Identify which cell holds the provided text, then report its [X, Y] central coordinate. 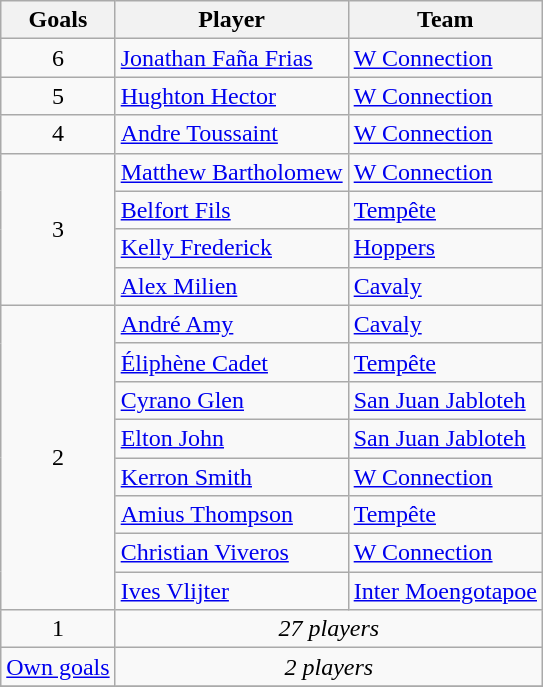
Hughton Hector [232, 96]
Elton John [232, 438]
4 [58, 134]
Matthew Bartholomew [232, 172]
Team [445, 20]
Alex Milien [232, 286]
2 [58, 457]
Cyrano Glen [232, 400]
Amius Thompson [232, 515]
5 [58, 96]
Jonathan Faña Frias [232, 58]
6 [58, 58]
1 [58, 629]
Inter Moengotapoe [445, 591]
Player [232, 20]
Belfort Fils [232, 210]
27 players [328, 629]
Éliphène Cadet [232, 362]
Ives Vlijter [232, 591]
Own goals [58, 667]
André Amy [232, 324]
3 [58, 229]
Goals [58, 20]
Andre Toussaint [232, 134]
Kelly Frederick [232, 248]
Christian Viveros [232, 553]
2 players [328, 667]
Kerron Smith [232, 477]
Hoppers [445, 248]
